Locate the cell with the specified text and output its (X, Y) center coordinate. 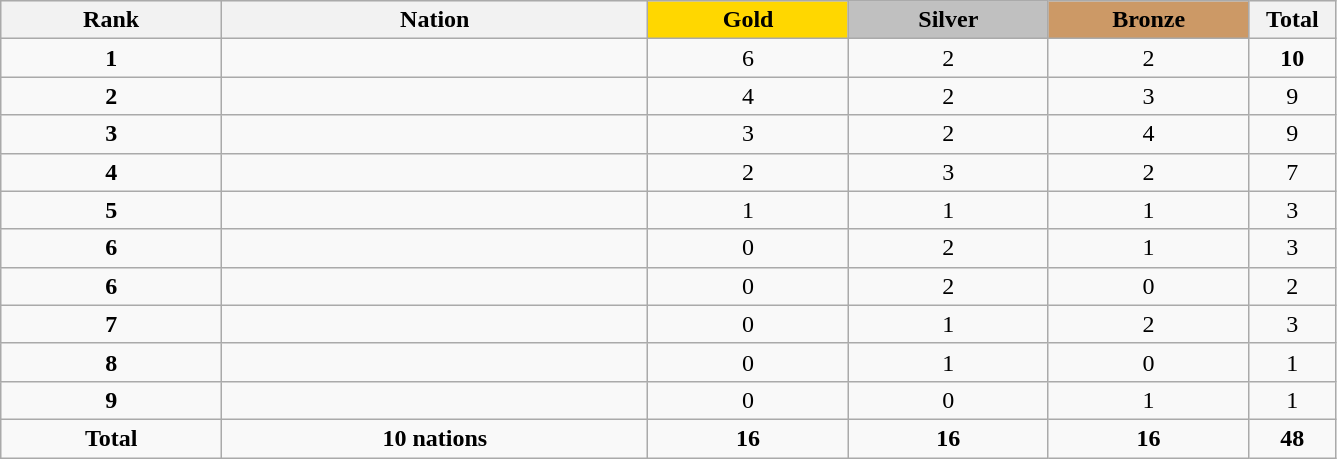
48 (1292, 438)
Bronze (1148, 20)
Rank (112, 20)
10 (1292, 58)
Nation (435, 20)
8 (112, 362)
Silver (948, 20)
5 (112, 210)
10 nations (435, 438)
Gold (748, 20)
